From the cell containing the given text, extract its center point as (x, y) coordinate. 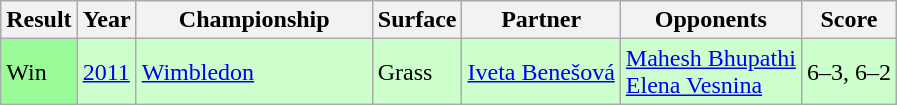
Wimbledon (254, 72)
Year (106, 20)
Surface (417, 20)
Grass (417, 72)
2011 (106, 72)
Championship (254, 20)
Opponents (710, 20)
Result (39, 20)
Partner (541, 20)
6–3, 6–2 (848, 72)
Win (39, 72)
Score (848, 20)
Iveta Benešová (541, 72)
Mahesh Bhupathi Elena Vesnina (710, 72)
